Scan for the cell matching the given text and deliver its [x, y] coordinate at center. 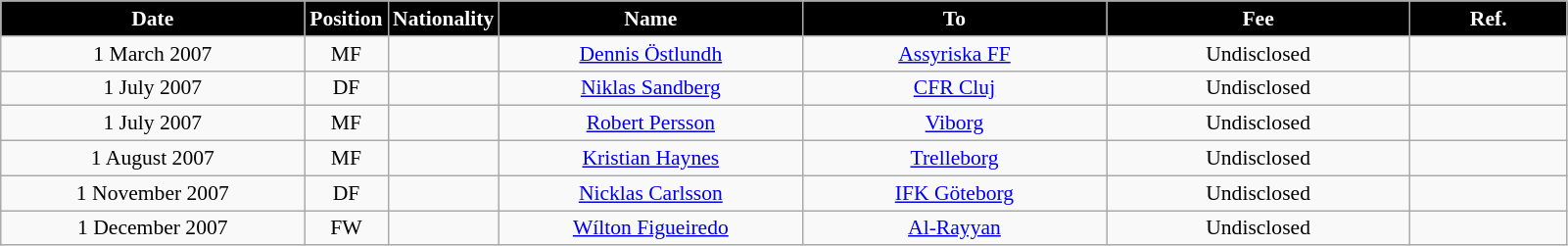
Fee [1259, 19]
FW [347, 228]
1 August 2007 [153, 159]
Nicklas Carlsson [650, 193]
Viborg [954, 123]
Niklas Sandberg [650, 88]
Trelleborg [954, 159]
Position [347, 19]
1 December 2007 [153, 228]
Name [650, 19]
To [954, 19]
Al-Rayyan [954, 228]
Date [153, 19]
Robert Persson [650, 123]
Nationality [443, 19]
Assyriska FF [954, 54]
Ref. [1489, 19]
1 November 2007 [153, 193]
Wílton Figueiredo [650, 228]
Dennis Östlundh [650, 54]
1 March 2007 [153, 54]
CFR Cluj [954, 88]
Kristian Haynes [650, 159]
IFK Göteborg [954, 193]
